Output the [X, Y] coordinate of the center of the cell containing the given text.  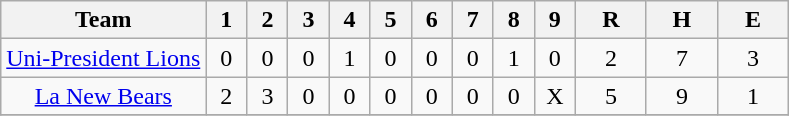
Team [104, 20]
4 [350, 20]
R [610, 20]
6 [432, 20]
X [554, 96]
E [752, 20]
H [682, 20]
Uni-President Lions [104, 58]
La New Bears [104, 96]
8 [514, 20]
